For the text-containing cell, return its midpoint in (X, Y) coordinate format. 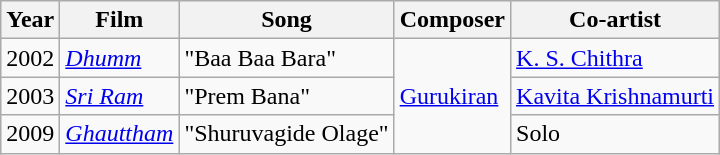
K. S. Chithra (616, 58)
Dhumm (120, 58)
Ghauttham (120, 134)
"Baa Baa Bara" (286, 58)
2003 (30, 96)
2009 (30, 134)
Film (120, 20)
Song (286, 20)
Gurukiran (452, 96)
Co-artist (616, 20)
"Prem Bana" (286, 96)
2002 (30, 58)
"Shuruvagide Olage" (286, 134)
Composer (452, 20)
Sri Ram (120, 96)
Year (30, 20)
Solo (616, 134)
Kavita Krishnamurti (616, 96)
